Return [X, Y] of the center of cell containing provided text 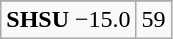
SHSU −15.0 [68, 20]
59 [154, 20]
